Return (X, Y) of the center of cell containing provided text 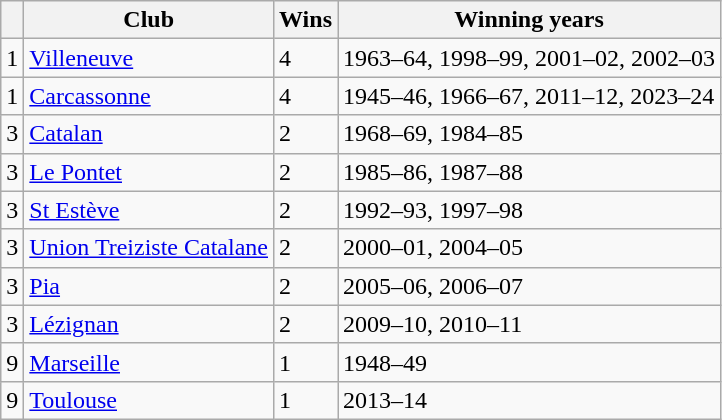
2009–10, 2010–11 (530, 324)
Winning years (530, 20)
1948–49 (530, 362)
Carcassonne (149, 96)
Le Pontet (149, 172)
Lézignan (149, 324)
2000–01, 2004–05 (530, 248)
Union Treiziste Catalane (149, 248)
1945–46, 1966–67, 2011–12, 2023–24 (530, 96)
Club (149, 20)
2013–14 (530, 400)
Toulouse (149, 400)
Marseille (149, 362)
1985–86, 1987–88 (530, 172)
Villeneuve (149, 58)
St Estève (149, 210)
Pia (149, 286)
1968–69, 1984–85 (530, 134)
1963–64, 1998–99, 2001–02, 2002–03 (530, 58)
1992–93, 1997–98 (530, 210)
Catalan (149, 134)
2005–06, 2006–07 (530, 286)
Wins (306, 20)
